For the text-containing cell, return its midpoint in [X, Y] coordinate format. 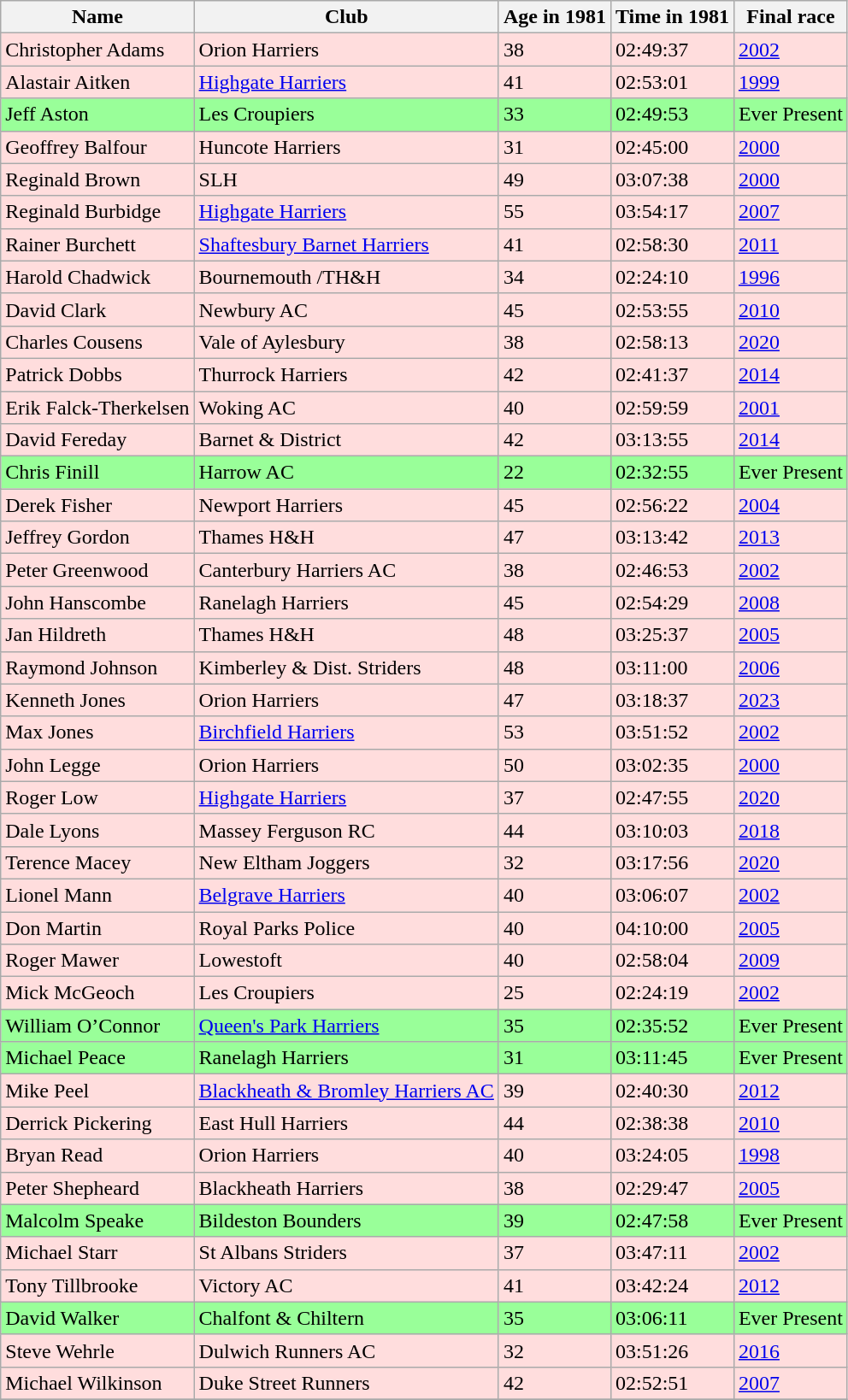
Patrick Dobbs [97, 374]
Dulwich Runners AC [346, 1350]
02:53:01 [672, 82]
02:53:55 [672, 309]
Lionel Mann [97, 895]
2011 [790, 244]
Jeffrey Gordon [97, 538]
New Eltham Joggers [346, 862]
Raymond Johnson [97, 668]
03:17:56 [672, 862]
02:40:30 [672, 1091]
Kimberley & Dist. Striders [346, 668]
Thurrock Harriers [346, 374]
53 [554, 732]
Newbury AC [346, 309]
Mike Peel [97, 1091]
Shaftesbury Barnet Harriers [346, 244]
33 [554, 115]
2004 [790, 505]
03:10:03 [672, 830]
Dale Lyons [97, 830]
34 [554, 277]
Kenneth Jones [97, 700]
02:54:29 [672, 603]
Duke Street Runners [346, 1383]
02:41:37 [672, 374]
Don Martin [97, 927]
1996 [790, 277]
03:25:37 [672, 635]
03:11:45 [672, 1058]
Malcolm Speake [97, 1221]
2013 [790, 538]
Age in 1981 [554, 17]
Charles Cousens [97, 342]
50 [554, 765]
David Clark [97, 309]
Michael Peace [97, 1058]
Roger Low [97, 797]
1998 [790, 1156]
Lowestoft [346, 961]
Woking AC [346, 408]
Vale of Aylesbury [346, 342]
Terence Macey [97, 862]
Victory AC [346, 1285]
William O’Connor [97, 1026]
Blackheath & Bromley Harriers AC [346, 1091]
Jeff Aston [97, 115]
Harrow AC [346, 473]
03:18:37 [672, 700]
Derrick Pickering [97, 1123]
25 [554, 993]
02:38:38 [672, 1123]
Reginald Burbidge [97, 212]
02:46:53 [672, 570]
2018 [790, 830]
02:32:55 [672, 473]
Bournemouth /TH&H [346, 277]
03:06:11 [672, 1318]
Belgrave Harriers [346, 895]
John Legge [97, 765]
03:42:24 [672, 1285]
Harold Chadwick [97, 277]
03:51:52 [672, 732]
03:13:55 [672, 440]
John Hanscombe [97, 603]
04:10:00 [672, 927]
1999 [790, 82]
22 [554, 473]
Alastair Aitken [97, 82]
03:51:26 [672, 1350]
Time in 1981 [672, 17]
02:58:13 [672, 342]
03:02:35 [672, 765]
David Walker [97, 1318]
Derek Fisher [97, 505]
02:47:58 [672, 1221]
02:24:10 [672, 277]
Huncote Harriers [346, 147]
02:52:51 [672, 1383]
Geoffrey Balfour [97, 147]
East Hull Harriers [346, 1123]
02:47:55 [672, 797]
Jan Hildreth [97, 635]
02:35:52 [672, 1026]
2023 [790, 700]
49 [554, 179]
Rainer Burchett [97, 244]
03:24:05 [672, 1156]
Massey Ferguson RC [346, 830]
03:54:17 [672, 212]
02:56:22 [672, 505]
2001 [790, 408]
Tony Tillbrooke [97, 1285]
Max Jones [97, 732]
Name [97, 17]
2016 [790, 1350]
55 [554, 212]
03:47:11 [672, 1253]
02:49:53 [672, 115]
Birchfield Harriers [346, 732]
Christopher Adams [97, 50]
Michael Starr [97, 1253]
Newport Harriers [346, 505]
02:24:19 [672, 993]
Final race [790, 17]
2006 [790, 668]
03:13:42 [672, 538]
Reginald Brown [97, 179]
Barnet & District [346, 440]
Peter Shepheard [97, 1188]
03:07:38 [672, 179]
2008 [790, 603]
Canterbury Harriers AC [346, 570]
02:45:00 [672, 147]
Royal Parks Police [346, 927]
Queen's Park Harriers [346, 1026]
David Fereday [97, 440]
Steve Wehrle [97, 1350]
Mick McGeoch [97, 993]
Michael Wilkinson [97, 1383]
Chris Finill [97, 473]
2009 [790, 961]
03:11:00 [672, 668]
Club [346, 17]
02:58:04 [672, 961]
Blackheath Harriers [346, 1188]
02:58:30 [672, 244]
Bildeston Bounders [346, 1221]
02:49:37 [672, 50]
Bryan Read [97, 1156]
Roger Mawer [97, 961]
03:06:07 [672, 895]
Chalfont & Chiltern [346, 1318]
02:29:47 [672, 1188]
Peter Greenwood [97, 570]
St Albans Striders [346, 1253]
SLH [346, 179]
Erik Falck-Therkelsen [97, 408]
02:59:59 [672, 408]
